Locate the cell with the specified text and output its [X, Y] center coordinate. 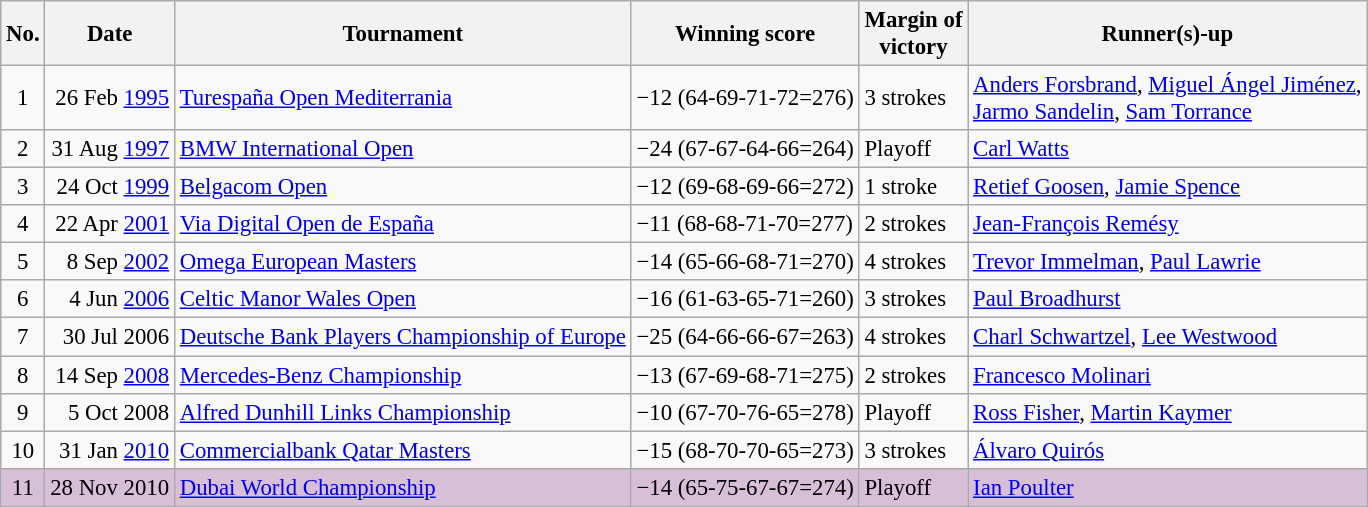
1 stroke [914, 187]
9 [23, 412]
BMW International Open [402, 149]
30 Jul 2006 [110, 337]
−16 (61-63-65-71=260) [745, 299]
−12 (69-68-69-66=272) [745, 187]
Via Digital Open de España [402, 224]
6 [23, 299]
3 [23, 187]
Omega European Masters [402, 262]
31 Aug 1997 [110, 149]
Dubai World Championship [402, 487]
5 Oct 2008 [110, 412]
−24 (67-67-64-66=264) [745, 149]
Runner(s)-up [1168, 34]
Anders Forsbrand, Miguel Ángel Jiménez, Jarmo Sandelin, Sam Torrance [1168, 98]
−14 (65-75-67-67=274) [745, 487]
Deutsche Bank Players Championship of Europe [402, 337]
Date [110, 34]
Commercialbank Qatar Masters [402, 450]
−11 (68-68-71-70=277) [745, 224]
−10 (67-70-76-65=278) [745, 412]
14 Sep 2008 [110, 375]
7 [23, 337]
Francesco Molinari [1168, 375]
2 [23, 149]
−25 (64-66-66-67=263) [745, 337]
Winning score [745, 34]
Charl Schwartzel, Lee Westwood [1168, 337]
1 [23, 98]
Belgacom Open [402, 187]
22 Apr 2001 [110, 224]
Carl Watts [1168, 149]
Retief Goosen, Jamie Spence [1168, 187]
28 Nov 2010 [110, 487]
8 [23, 375]
8 Sep 2002 [110, 262]
−13 (67-69-68-71=275) [745, 375]
26 Feb 1995 [110, 98]
24 Oct 1999 [110, 187]
Trevor Immelman, Paul Lawrie [1168, 262]
4 [23, 224]
Alfred Dunhill Links Championship [402, 412]
11 [23, 487]
Álvaro Quirós [1168, 450]
31 Jan 2010 [110, 450]
Jean-François Remésy [1168, 224]
−12 (64-69-71-72=276) [745, 98]
Paul Broadhurst [1168, 299]
Celtic Manor Wales Open [402, 299]
−15 (68-70-70-65=273) [745, 450]
Ross Fisher, Martin Kaymer [1168, 412]
Ian Poulter [1168, 487]
Turespaña Open Mediterrania [402, 98]
Margin ofvictory [914, 34]
5 [23, 262]
4 Jun 2006 [110, 299]
10 [23, 450]
No. [23, 34]
Mercedes-Benz Championship [402, 375]
−14 (65-66-68-71=270) [745, 262]
Tournament [402, 34]
